Return the [X, Y] coordinate for the center point of the cell that contains the specified text.  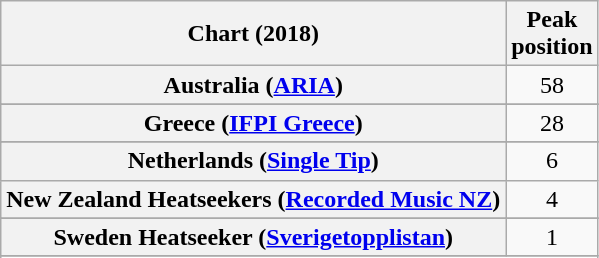
28 [552, 123]
58 [552, 85]
Greece (IFPI Greece) [254, 123]
Netherlands (Single Tip) [254, 161]
Australia (ARIA) [254, 85]
4 [552, 199]
1 [552, 237]
Sweden Heatseeker (Sverigetopplistan) [254, 237]
Chart (2018) [254, 34]
6 [552, 161]
New Zealand Heatseekers (Recorded Music NZ) [254, 199]
Peak position [552, 34]
